Capture the cell that displays the provided text and extract its (X, Y) central coordinate. 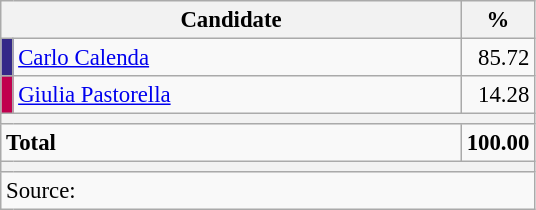
100.00 (498, 143)
85.72 (498, 58)
Giulia Pastorella (237, 95)
Source: (268, 191)
Candidate (232, 20)
% (498, 20)
Carlo Calenda (237, 58)
Total (232, 143)
14.28 (498, 95)
